Return [x, y] of the center of cell containing provided text 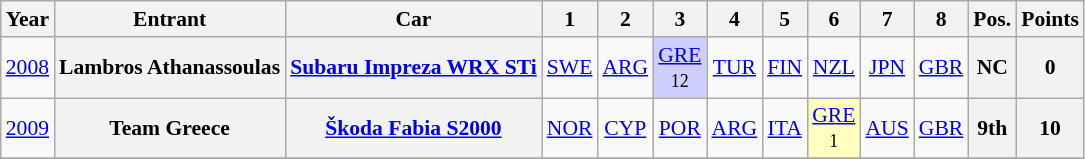
Entrant [170, 19]
7 [886, 19]
Subaru Impreza WRX STi [414, 68]
JPN [886, 68]
10 [1050, 128]
Škoda Fabia S2000 [414, 128]
NZL [834, 68]
Year [28, 19]
5 [784, 19]
Lambros Athanassoulas [170, 68]
NOR [570, 128]
0 [1050, 68]
POR [680, 128]
AUS [886, 128]
GRE12 [680, 68]
1 [570, 19]
Team Greece [170, 128]
FIN [784, 68]
Points [1050, 19]
4 [734, 19]
ITA [784, 128]
9th [992, 128]
2008 [28, 68]
2009 [28, 128]
NC [992, 68]
6 [834, 19]
8 [942, 19]
Car [414, 19]
3 [680, 19]
TUR [734, 68]
2 [625, 19]
GRE1 [834, 128]
Pos. [992, 19]
SWE [570, 68]
CYP [625, 128]
